Extract the (X, Y) coordinate from the center of the cell holding the provided text.  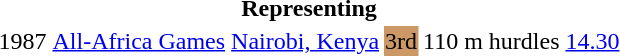
All-Africa Games (139, 41)
110 m hurdles (492, 41)
3rd (402, 41)
Nairobi, Kenya (306, 41)
